Locate the cell with the specified text and output its (x, y) center coordinate. 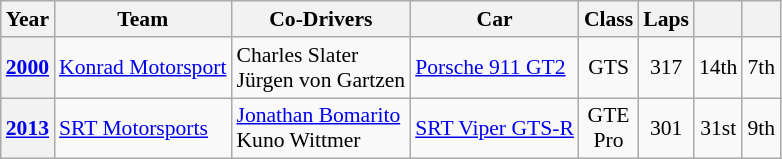
2013 (28, 128)
Porsche 911 GT2 (494, 68)
7th (761, 68)
9th (761, 128)
31st (718, 128)
GTS (608, 68)
SRT Viper GTS-R (494, 128)
Class (608, 19)
Charles Slater Jürgen von Gartzen (320, 68)
2000 (28, 68)
Team (142, 19)
Laps (666, 19)
301 (666, 128)
Co-Drivers (320, 19)
Konrad Motorsport (142, 68)
SRT Motorsports (142, 128)
Jonathan Bomarito Kuno Wittmer (320, 128)
317 (666, 68)
Car (494, 19)
GTEPro (608, 128)
Year (28, 19)
14th (718, 68)
